Capture the cell that displays the provided text and extract its [X, Y] central coordinate. 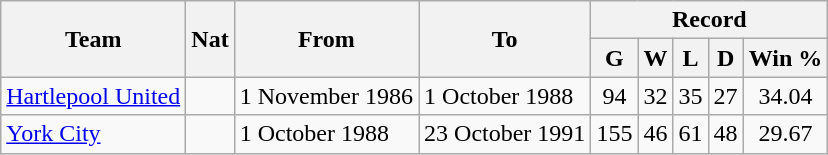
G [614, 58]
From [326, 39]
Record [710, 20]
W [656, 58]
D [726, 58]
46 [656, 134]
94 [614, 96]
23 October 1991 [505, 134]
L [690, 58]
35 [690, 96]
155 [614, 134]
Win % [786, 58]
1 November 1986 [326, 96]
34.04 [786, 96]
Hartlepool United [94, 96]
Team [94, 39]
61 [690, 134]
32 [656, 96]
29.67 [786, 134]
To [505, 39]
27 [726, 96]
48 [726, 134]
York City [94, 134]
Nat [210, 39]
